For the text-containing cell, return its midpoint in (X, Y) coordinate format. 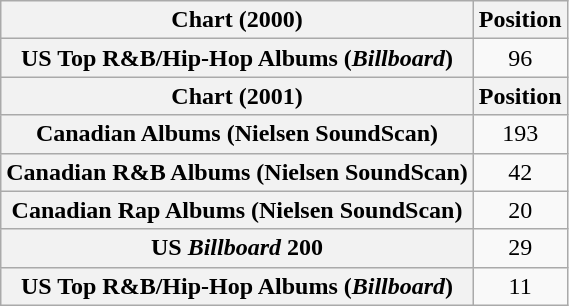
Canadian Rap Albums (Nielsen SoundScan) (238, 210)
96 (520, 58)
42 (520, 172)
11 (520, 286)
US Billboard 200 (238, 248)
Canadian Albums (Nielsen SoundScan) (238, 134)
Chart (2000) (238, 20)
29 (520, 248)
193 (520, 134)
Chart (2001) (238, 96)
20 (520, 210)
Canadian R&B Albums (Nielsen SoundScan) (238, 172)
